Identify which cell holds the provided text, then report its [x, y] central coordinate. 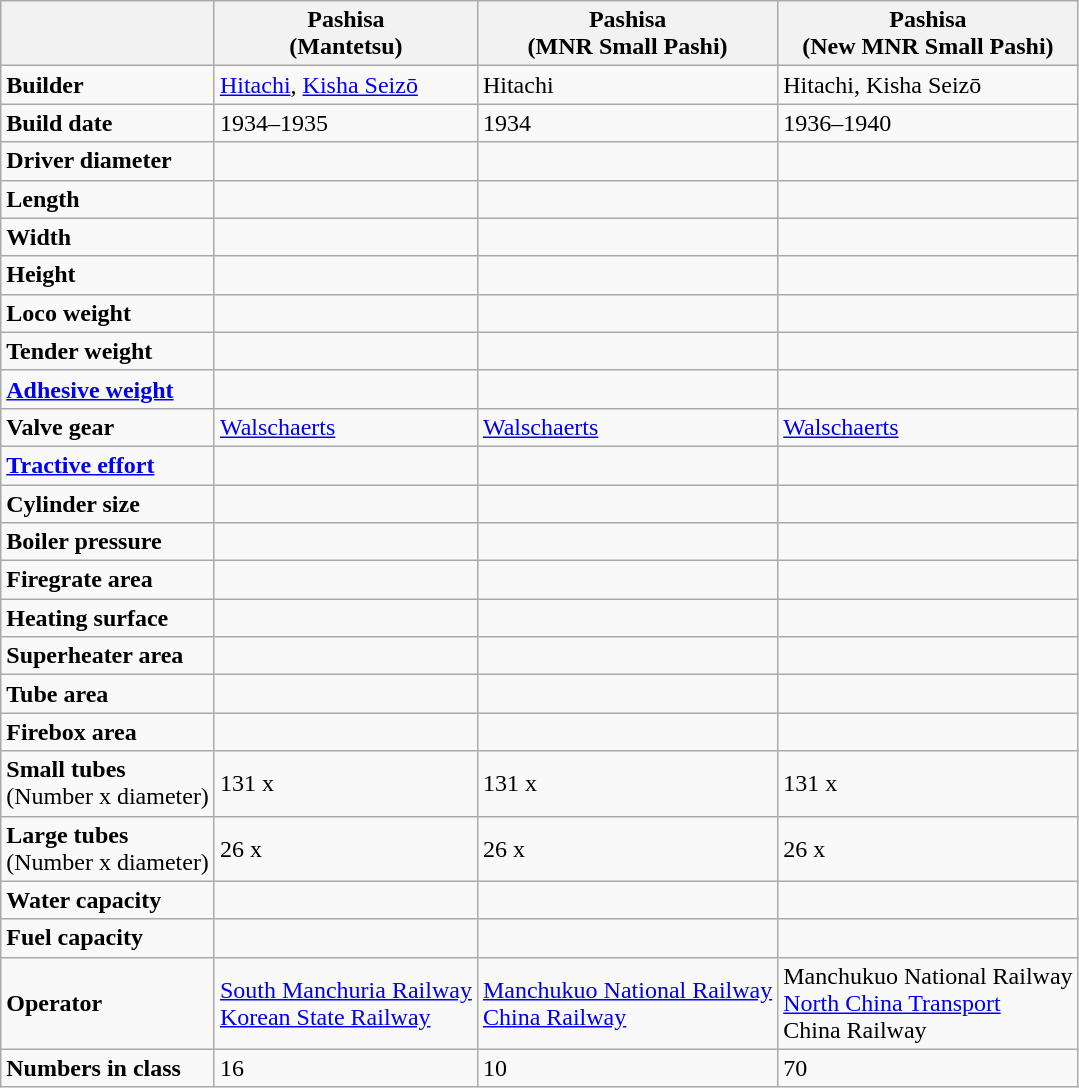
10 [627, 1068]
Boiler pressure [108, 542]
16 [346, 1068]
Firebox area [108, 732]
Height [108, 275]
Firegrate area [108, 580]
Numbers in class [108, 1068]
Tube area [108, 694]
Adhesive weight [108, 389]
Builder [108, 85]
Fuel capacity [108, 938]
Operator [108, 1003]
Length [108, 199]
Pashisa(MNR Small Pashi) [627, 34]
Pashisa(New MNR Small Pashi) [928, 34]
Build date [108, 123]
1934–1935 [346, 123]
Tractive effort [108, 465]
Width [108, 237]
Manchukuo National RailwayNorth China TransportChina Railway [928, 1003]
Loco weight [108, 313]
Hitachi [627, 85]
Water capacity [108, 900]
Small tubes(Number x diameter) [108, 784]
Heating surface [108, 618]
Tender weight [108, 351]
Cylinder size [108, 503]
1934 [627, 123]
Valve gear [108, 427]
Superheater area [108, 656]
70 [928, 1068]
Large tubes(Number x diameter) [108, 848]
Manchukuo National RailwayChina Railway [627, 1003]
South Manchuria RailwayKorean State Railway [346, 1003]
Pashisa(Mantetsu) [346, 34]
1936–1940 [928, 123]
Driver diameter [108, 161]
